Pinpoint the cell where the given text exists, returning its (X, Y) midpoint coordinate. 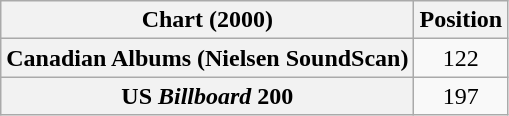
Position (461, 20)
122 (461, 58)
Canadian Albums (Nielsen SoundScan) (208, 58)
Chart (2000) (208, 20)
US Billboard 200 (208, 96)
197 (461, 96)
